Capture the cell that displays the provided text and extract its [x, y] central coordinate. 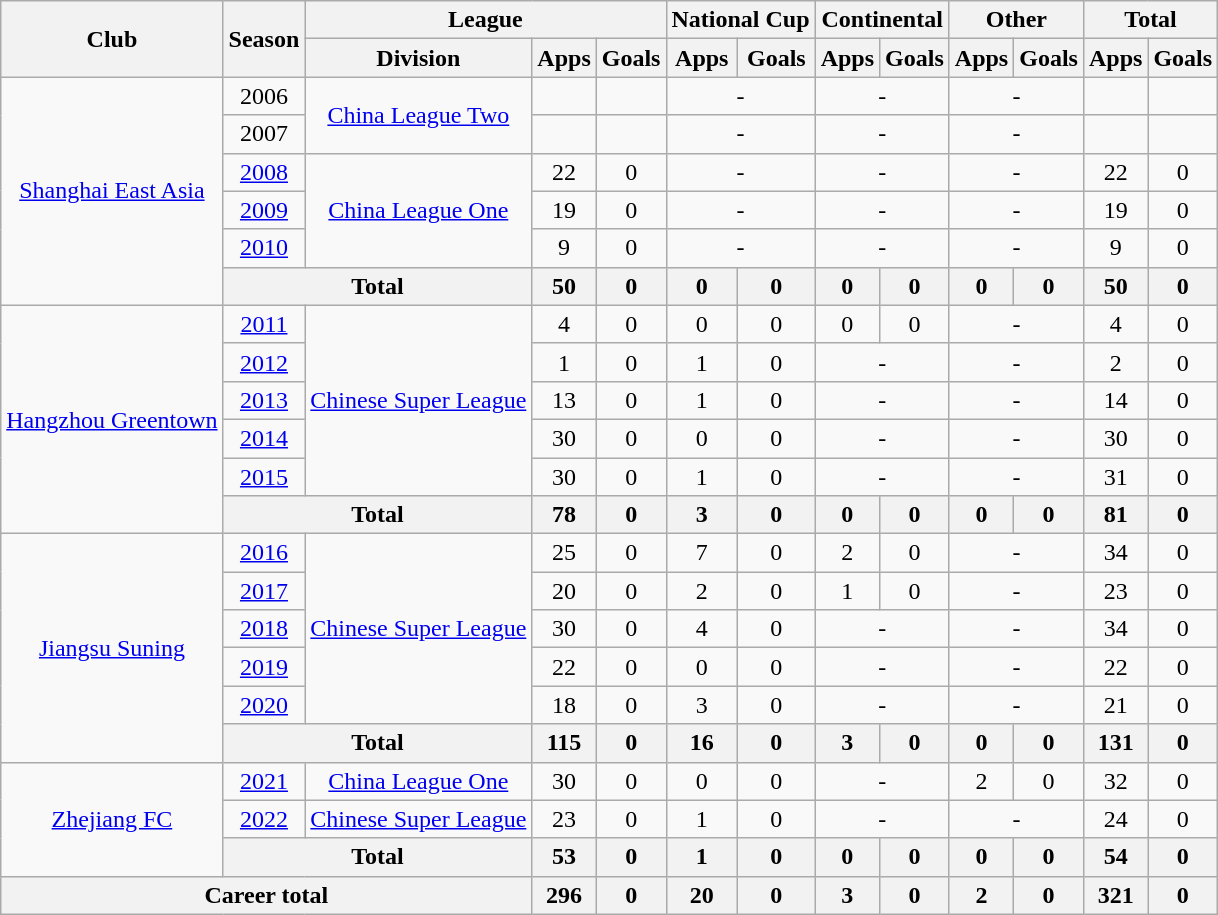
2006 [264, 96]
24 [1115, 819]
2007 [264, 134]
National Cup [740, 20]
Hangzhou Greentown [112, 419]
2015 [264, 477]
31 [1115, 477]
16 [702, 743]
Club [112, 39]
League [486, 20]
25 [564, 553]
81 [1115, 515]
2022 [264, 819]
2016 [264, 553]
Division [418, 58]
54 [1115, 857]
Zhejiang FC [112, 819]
7 [702, 553]
32 [1115, 781]
18 [564, 705]
14 [1115, 400]
Career total [266, 895]
2012 [264, 362]
2020 [264, 705]
2009 [264, 210]
China League Two [418, 115]
Season [264, 39]
Jiangsu Suning [112, 648]
Other [1016, 20]
131 [1115, 743]
2021 [264, 781]
13 [564, 400]
2008 [264, 172]
53 [564, 857]
2018 [264, 629]
2011 [264, 324]
2014 [264, 438]
2019 [264, 667]
2010 [264, 248]
Shanghai East Asia [112, 191]
21 [1115, 705]
Continental [882, 20]
296 [564, 895]
2017 [264, 591]
2013 [264, 400]
78 [564, 515]
115 [564, 743]
321 [1115, 895]
